Determine the [x, y] coordinate at the center of the cell enclosing the given text.  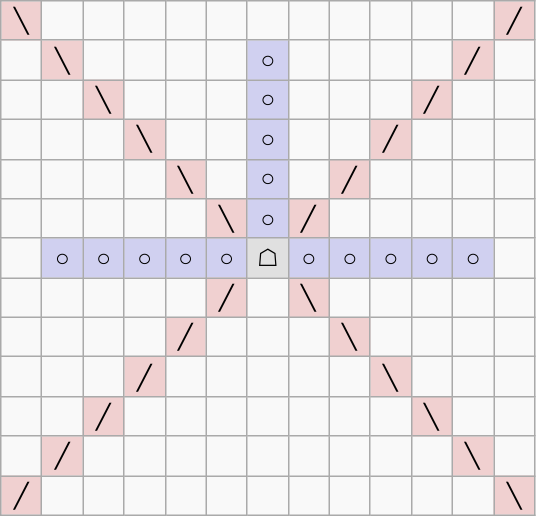
☖ [268, 258]
